Extract the [X, Y] coordinate from the center of the cell holding the provided text.  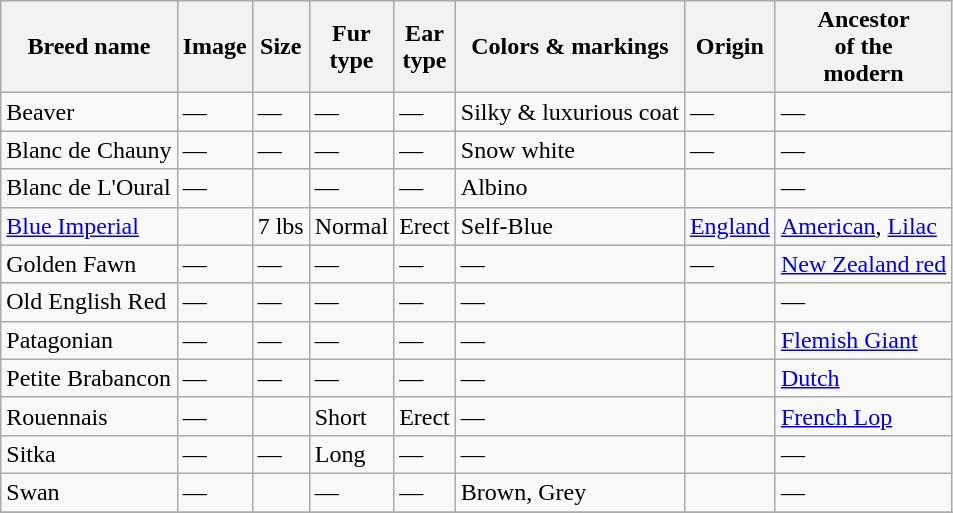
Eartype [425, 47]
England [730, 226]
Brown, Grey [570, 492]
American, Lilac [863, 226]
Beaver [89, 112]
Furtype [351, 47]
Colors & markings [570, 47]
New Zealand red [863, 264]
Breed name [89, 47]
Flemish Giant [863, 340]
Sitka [89, 454]
Size [280, 47]
Blanc de L'Oural [89, 188]
Image [214, 47]
Albino [570, 188]
Dutch [863, 378]
Swan [89, 492]
Golden Fawn [89, 264]
Long [351, 454]
7 lbs [280, 226]
Blanc de Chauny [89, 150]
Ancestorof themodern [863, 47]
Blue Imperial [89, 226]
Petite Brabancon [89, 378]
French Lop [863, 416]
Snow white [570, 150]
Rouennais [89, 416]
Origin [730, 47]
Patagonian [89, 340]
Short [351, 416]
Silky & luxurious coat [570, 112]
Old English Red [89, 302]
Self-Blue [570, 226]
Normal [351, 226]
